Find where the given text appears and provide that cell's center as [X, Y] coordinate. 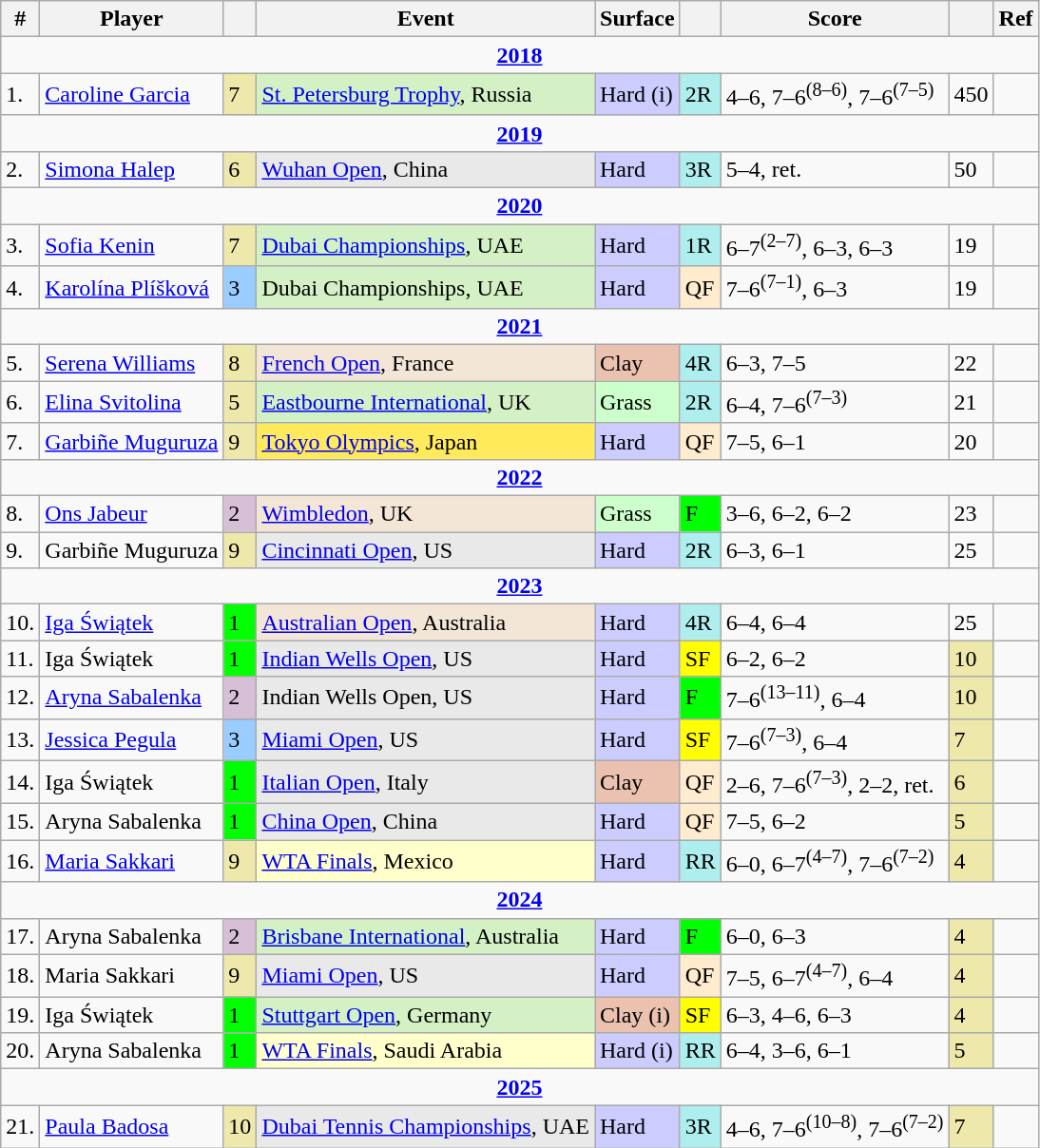
11. [21, 659]
Karolína Plíšková [131, 287]
7–5, 6–7(4–7), 6–4 [835, 975]
21 [972, 403]
6–3, 6–1 [835, 550]
7–6(13–11), 6–4 [835, 698]
2022 [519, 477]
Ref [1015, 19]
2021 [519, 327]
8. [21, 514]
4–6, 7–6(8–6), 7–6(7–5) [835, 95]
Clay (i) [638, 1015]
6–4, 3–6, 6–1 [835, 1051]
China Open, China [426, 822]
18. [21, 975]
9. [21, 550]
Brisbane International, Australia [426, 936]
St. Petersburg Trophy, Russia [426, 95]
3. [21, 245]
2023 [519, 586]
WTA Finals, Mexico [426, 861]
Tokyo Olympics, Japan [426, 441]
Surface [638, 19]
5. [21, 363]
6–7(2–7), 6–3, 6–3 [835, 245]
2. [21, 169]
1R [700, 245]
21. [21, 1127]
Wimbledon, UK [426, 514]
2018 [519, 55]
16. [21, 861]
Player [131, 19]
6–4, 7–6(7–3) [835, 403]
Serena Williams [131, 363]
6–0, 6–7(4–7), 7–6(7–2) [835, 861]
1. [21, 95]
23 [972, 514]
Paula Badosa [131, 1127]
Cincinnati Open, US [426, 550]
450 [972, 95]
7–5, 6–2 [835, 822]
Australian Open, Australia [426, 622]
5–4, ret. [835, 169]
2019 [519, 133]
WTA Finals, Saudi Arabia [426, 1051]
8 [240, 363]
# [21, 19]
Score [835, 19]
6–3, 4–6, 6–3 [835, 1015]
Sofia Kenin [131, 245]
Wuhan Open, China [426, 169]
Stuttgart Open, Germany [426, 1015]
Jessica Pegula [131, 739]
Ons Jabeur [131, 514]
6–4, 6–4 [835, 622]
20 [972, 441]
4–6, 7–6(10–8), 7–6(7–2) [835, 1127]
7–5, 6–1 [835, 441]
6–2, 6–2 [835, 659]
19. [21, 1015]
20. [21, 1051]
4. [21, 287]
7. [21, 441]
14. [21, 783]
3–6, 6–2, 6–2 [835, 514]
Event [426, 19]
22 [972, 363]
50 [972, 169]
6. [21, 403]
7–6(7–1), 6–3 [835, 287]
Elina Svitolina [131, 403]
French Open, France [426, 363]
7–6(7–3), 6–4 [835, 739]
2024 [519, 900]
13. [21, 739]
Eastbourne International, UK [426, 403]
12. [21, 698]
10. [21, 622]
Italian Open, Italy [426, 783]
15. [21, 822]
Simona Halep [131, 169]
2–6, 7–6(7–3), 2–2, ret. [835, 783]
6–3, 7–5 [835, 363]
17. [21, 936]
2025 [519, 1087]
2020 [519, 206]
Dubai Tennis Championships, UAE [426, 1127]
Caroline Garcia [131, 95]
6–0, 6–3 [835, 936]
